Detect which cell encompasses the target text, then output its (x, y) center coordinate. 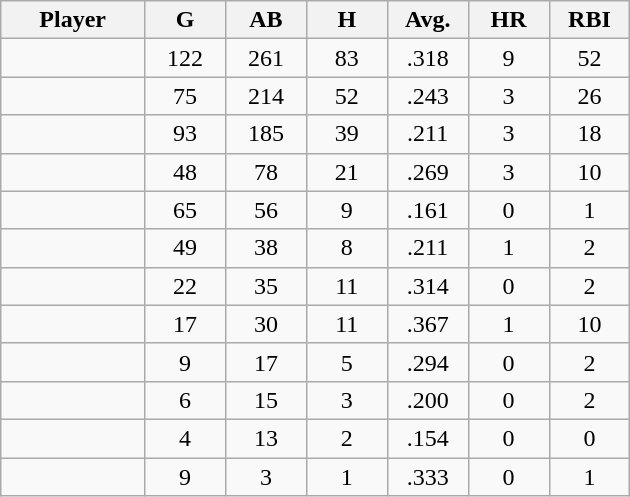
.161 (428, 210)
49 (186, 248)
Avg. (428, 20)
83 (346, 58)
35 (266, 286)
.200 (428, 400)
6 (186, 400)
38 (266, 248)
8 (346, 248)
AB (266, 20)
4 (186, 438)
Player (73, 20)
15 (266, 400)
.367 (428, 324)
HR (508, 20)
22 (186, 286)
75 (186, 96)
261 (266, 58)
30 (266, 324)
122 (186, 58)
.269 (428, 172)
93 (186, 134)
56 (266, 210)
39 (346, 134)
G (186, 20)
5 (346, 362)
13 (266, 438)
.154 (428, 438)
.314 (428, 286)
RBI (590, 20)
65 (186, 210)
214 (266, 96)
.333 (428, 477)
18 (590, 134)
185 (266, 134)
H (346, 20)
21 (346, 172)
26 (590, 96)
.243 (428, 96)
.318 (428, 58)
48 (186, 172)
78 (266, 172)
.294 (428, 362)
